Output the (X, Y) coordinate of the center of the cell containing the given text.  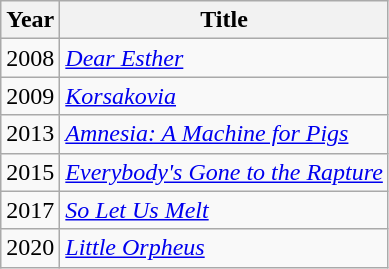
2020 (30, 248)
Dear Esther (224, 58)
2008 (30, 58)
Everybody's Gone to the Rapture (224, 172)
2015 (30, 172)
2013 (30, 134)
Title (224, 20)
Little Orpheus (224, 248)
Korsakovia (224, 96)
Year (30, 20)
Amnesia: A Machine for Pigs (224, 134)
So Let Us Melt (224, 210)
2009 (30, 96)
2017 (30, 210)
